Provide the (X, Y) coordinate of the cell's center where the given text is located.  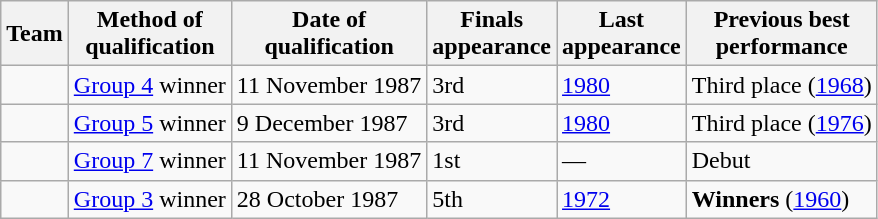
Group 7 winner (150, 161)
1st (492, 161)
Third place (1968) (782, 85)
Debut (782, 161)
Third place (1976) (782, 123)
Date ofqualification (328, 34)
1972 (622, 199)
Group 4 winner (150, 85)
28 October 1987 (328, 199)
Group 5 winner (150, 123)
Finalsappearance (492, 34)
Lastappearance (622, 34)
Winners (1960) (782, 199)
Previous bestperformance (782, 34)
— (622, 161)
Group 3 winner (150, 199)
Method ofqualification (150, 34)
9 December 1987 (328, 123)
Team (35, 34)
5th (492, 199)
